Output the (X, Y) coordinate of the center of the cell containing the given text.  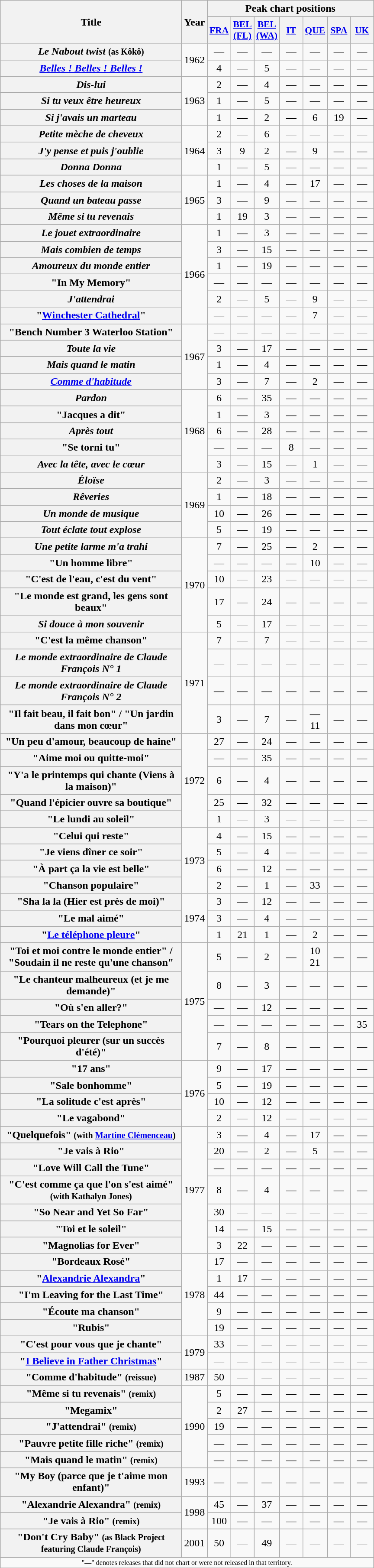
1979 (195, 1352)
23 (267, 579)
Amoureux du monde entier (91, 266)
Toute la vie (91, 348)
14 (219, 1229)
49 (267, 1543)
21 (242, 935)
"17 ans" (91, 1068)
1975 (195, 1002)
UK (362, 30)
"Le téléphone pleure" (91, 935)
Une petite larme m'a trahi (91, 546)
1973 (195, 860)
"Toi et moi contre le monde entier" / "Soudain il ne reste qu'une chanson" (91, 957)
"Je viens dîner ce soir" (91, 852)
32 (267, 803)
22 (242, 1245)
Dis-lui (91, 84)
Si tu veux être heureux (91, 101)
"Quand l'épicier ouvre sa boutique" (91, 803)
Le jouet extraordinaire (91, 233)
1966 (195, 274)
Peak chart positions (290, 9)
J'attendrai (91, 299)
"Le chanteur malheureux (et je me demande)" (91, 985)
"C'est de l'eau, c'est du vent" (91, 579)
"Le vagabond" (91, 1118)
1977 (195, 1190)
"Quelquefois" (with Martine Clémenceau) (91, 1135)
"C'est pour vous que je chante" (91, 1344)
"Bench Number 3 Waterloo Station" (91, 332)
2001 (195, 1543)
"Chanson populaire" (91, 885)
"Je vais à Rio" (91, 1151)
1021 (315, 957)
28 (267, 431)
—11 (315, 719)
"Alexandrie Alexandra" (91, 1278)
1969 (195, 505)
"C'est comme ça que l'on s'est aimé" (with Kathalyn Jones) (91, 1190)
"Le mal aimé" (91, 918)
Year (195, 22)
"Celui qui reste" (91, 836)
"Où s'en aller?" (91, 1007)
Un monde de musique (91, 513)
1965 (195, 200)
Petite mèche de cheveux (91, 134)
1998 (195, 1513)
"Se torni tu" (91, 447)
Belles ! Belles ! Belles ! (91, 68)
1972 (195, 780)
"Écoute ma chanson" (91, 1311)
"Jacques a dit" (91, 414)
"Alexandrie Alexandra" (remix) (91, 1504)
"Pauvre petite fille riche" (remix) (91, 1443)
26 (267, 513)
"Comme d'habitude" (reissue) (91, 1377)
"Un homme libre" (91, 563)
QUE (315, 30)
Mais combien de temps (91, 250)
Title (91, 22)
Après tout (91, 431)
"Sale bonhomme" (91, 1085)
Même si tu revenais (91, 217)
J'y pense et puis j'oublie (91, 150)
"Je vais à Rio" (remix) (91, 1521)
30 (219, 1212)
"I'm Leaving for the Last Time" (91, 1295)
"À part ça la vie est belle" (91, 869)
"Pourquoi pleurer (sur un succès d'été)" (91, 1046)
1987 (195, 1377)
Quand un bateau passe (91, 200)
18 (267, 497)
1962 (195, 60)
1993 (195, 1482)
Éloïse (91, 480)
100 (219, 1521)
"Y'a le printemps qui chante (Viens à la maison)" (91, 780)
Le monde extraordinaire de Claude François N° 2 (91, 691)
"Il fait beau, il fait bon" / "Un jardin dans mon cœur" (91, 719)
1976 (195, 1093)
"Le monde est grand, les gens sont beaux" (91, 601)
"—" denotes releases that did not chart or were not released in that territory. (187, 1562)
"My Boy (parce que je t'aime mon enfant)" (91, 1482)
1990 (195, 1427)
"Sha la la (Hier est près de moi)" (91, 902)
Le monde extraordinaire de Claude François N° 1 (91, 663)
1968 (195, 431)
FRA (219, 30)
Rêveries (91, 497)
"C'est la même chanson" (91, 640)
"Tears on the Telephone" (91, 1024)
1967 (195, 357)
BEL (FL) (242, 30)
Si j'avais un marteau (91, 117)
"Winchester Cathedral" (91, 315)
45 (219, 1504)
Avec la tête, avec le cœur (91, 464)
Donna Donna (91, 167)
"Bordeaux Rosé" (91, 1262)
"J'attendrai" (remix) (91, 1427)
"I Believe in Father Christmas" (91, 1361)
37 (267, 1504)
"Magnolias for Ever" (91, 1245)
20 (219, 1151)
Le Nabout twist (as Kôkô) (91, 52)
1970 (195, 585)
"Toi et le soleil" (91, 1229)
IT (291, 30)
"Don't Cry Baby" (as Black Project featuring Claude François) (91, 1543)
"Un peu d'amour, beaucoup de haine" (91, 741)
1974 (195, 918)
1964 (195, 150)
"Mais quand le matin" (remix) (91, 1460)
"In My Memory" (91, 282)
1978 (195, 1295)
SPA (339, 30)
1971 (195, 683)
"Megamix" (91, 1410)
Tout éclate tout explose (91, 530)
BEL (WA) (267, 30)
Comme d'habitude (91, 381)
"Même si tu revenais" (remix) (91, 1394)
"Aime moi ou quitte-moi" (91, 758)
"La solitude c'est après" (91, 1102)
Pardon (91, 398)
44 (219, 1295)
"Rubis" (91, 1328)
"Le lundi au soleil" (91, 819)
"Love Will Call the Tune" (91, 1168)
Mais quand le matin (91, 365)
1963 (195, 101)
"So Near and Yet So Far" (91, 1212)
Si douce à mon souvenir (91, 624)
Les choses de la maison (91, 183)
